Capture the cell that displays the provided text and extract its (x, y) central coordinate. 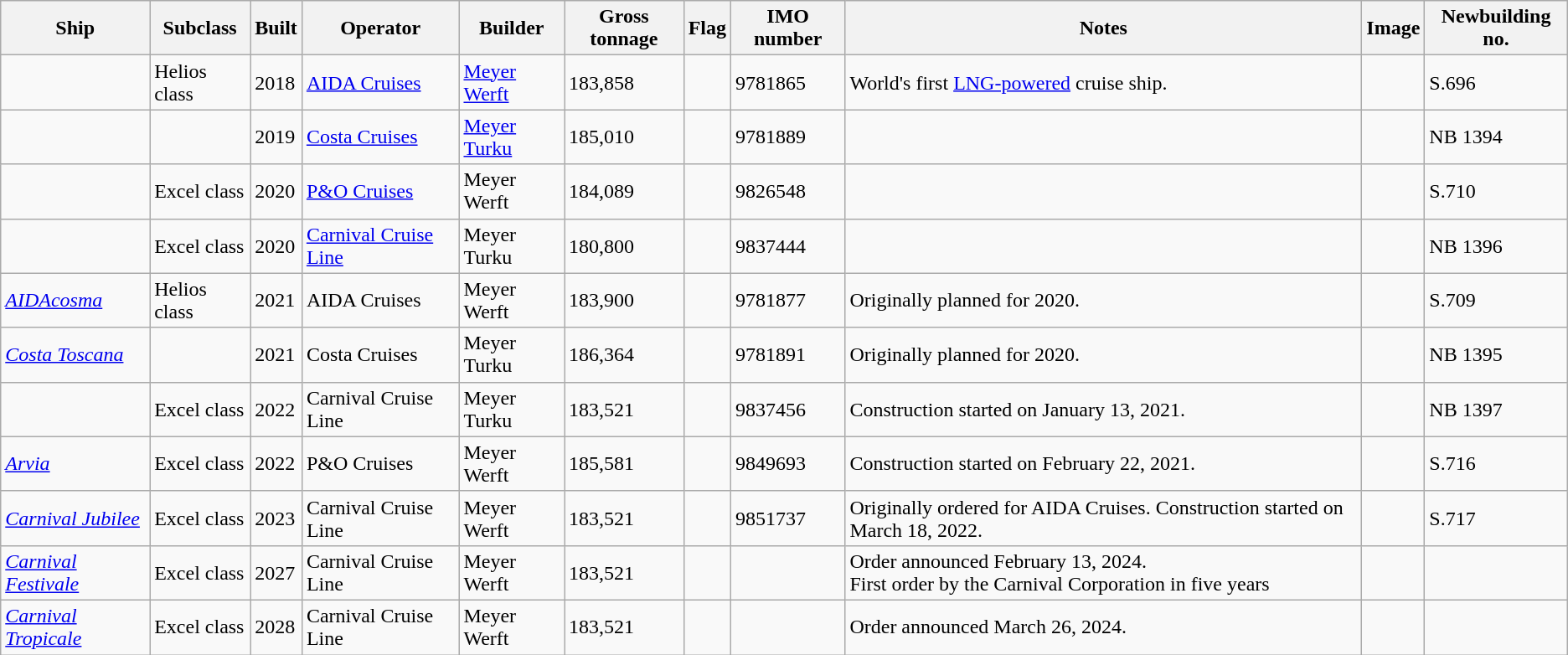
9849693 (788, 464)
Image (1394, 28)
9837444 (788, 246)
AIDAcosma (75, 300)
9851737 (788, 518)
2027 (276, 573)
NB 1394 (1496, 137)
Operator (380, 28)
Order announced March 26, 2024. (1104, 627)
180,800 (625, 246)
9781891 (788, 355)
NB 1395 (1496, 355)
Carnival Tropicale (75, 627)
185,010 (625, 137)
2018 (276, 82)
9837456 (788, 409)
Builder (512, 28)
Costa Toscana (75, 355)
NB 1397 (1496, 409)
IMO number (788, 28)
S.710 (1496, 191)
Built (276, 28)
Gross tonnage (625, 28)
Originally ordered for AIDA Cruises. Construction started on March 18, 2022. (1104, 518)
184,089 (625, 191)
Notes (1104, 28)
Newbuilding no. (1496, 28)
S.709 (1496, 300)
Construction started on January 13, 2021. (1104, 409)
Subclass (200, 28)
Flag (707, 28)
9781865 (788, 82)
183,858 (625, 82)
9781889 (788, 137)
185,581 (625, 464)
S.696 (1496, 82)
World's first LNG-powered cruise ship. (1104, 82)
S.716 (1496, 464)
2019 (276, 137)
9781877 (788, 300)
Carnival Festivale (75, 573)
Arvia (75, 464)
Construction started on February 22, 2021. (1104, 464)
183,900 (625, 300)
Order announced February 13, 2024.First order by the Carnival Corporation in five years (1104, 573)
2028 (276, 627)
186,364 (625, 355)
S.717 (1496, 518)
Carnival Jubilee (75, 518)
2023 (276, 518)
NB 1396 (1496, 246)
Ship (75, 28)
9826548 (788, 191)
